Determine the [X, Y] coordinate at the center of the cell enclosing the given text.  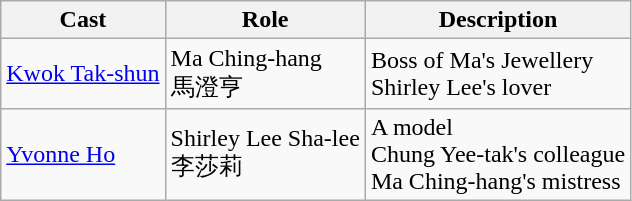
Kwok Tak-shun [83, 74]
Shirley Lee Sha-lee李莎莉 [265, 154]
Yvonne Ho [83, 154]
Boss of Ma's JewelleryShirley Lee's lover [498, 74]
Role [265, 20]
Cast [83, 20]
Ma Ching-hang馬澄亨 [265, 74]
Description [498, 20]
A modelChung Yee-tak's colleagueMa Ching-hang's mistress [498, 154]
